Determine the (X, Y) coordinate at the center of the cell enclosing the given text.  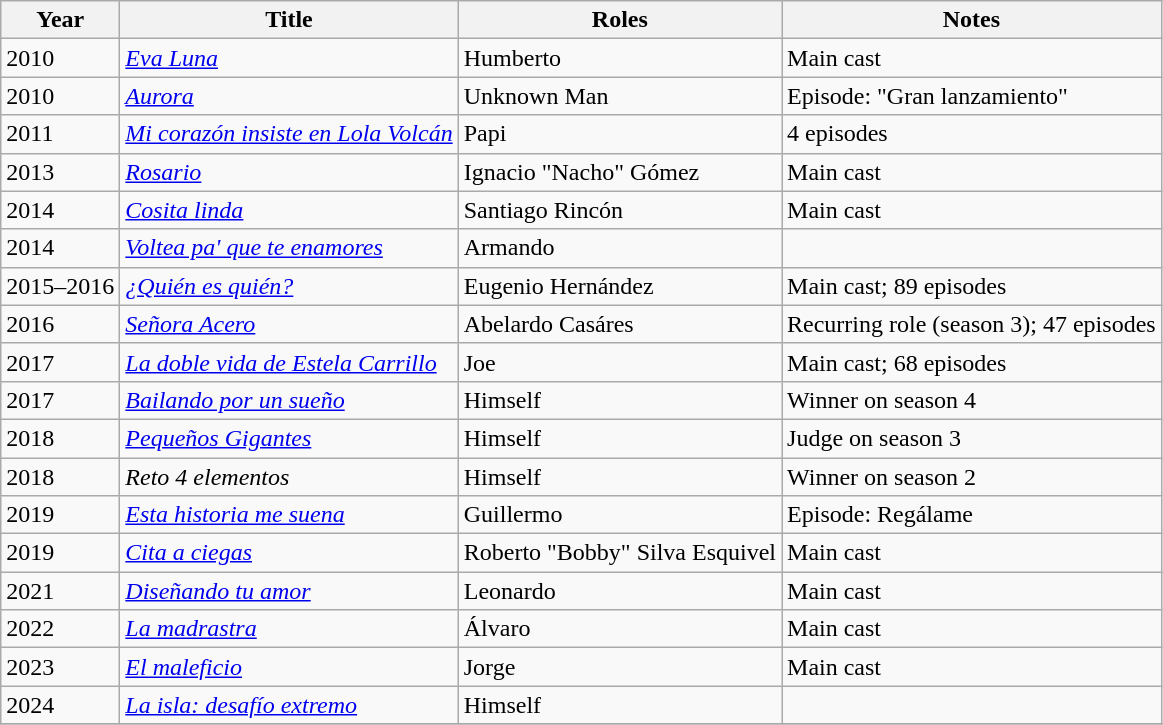
El maleficio (289, 667)
Rosario (289, 172)
Year (60, 20)
Pequeños Gigantes (289, 438)
Winner on season 2 (972, 477)
2023 (60, 667)
Bailando por un sueño (289, 400)
2016 (60, 324)
Jorge (620, 667)
Title (289, 20)
¿Quién es quién? (289, 286)
2022 (60, 629)
Papi (620, 134)
La madrastra (289, 629)
Main cast; 68 episodes (972, 362)
Episode: "Gran lanzamiento" (972, 96)
4 episodes (972, 134)
Cita a ciegas (289, 553)
Abelardo Casáres (620, 324)
Roberto "Bobby" Silva Esquivel (620, 553)
Señora Acero (289, 324)
2021 (60, 591)
La doble vida de Estela Carrillo (289, 362)
Episode: Regálame (972, 515)
Esta historia me suena (289, 515)
2015–2016 (60, 286)
2024 (60, 705)
Leonardo (620, 591)
Humberto (620, 58)
Armando (620, 248)
Cosita linda (289, 210)
Winner on season 4 (972, 400)
Ignacio "Nacho" Gómez (620, 172)
Voltea pa' que te enamores (289, 248)
Main cast; 89 episodes (972, 286)
Unknown Man (620, 96)
Judge on season 3 (972, 438)
Reto 4 elementos (289, 477)
Diseñando tu amor (289, 591)
Eugenio Hernández (620, 286)
2011 (60, 134)
Aurora (289, 96)
Guillermo (620, 515)
Notes (972, 20)
La isla: desafío extremo (289, 705)
Álvaro (620, 629)
Joe (620, 362)
Roles (620, 20)
Santiago Rincón (620, 210)
2013 (60, 172)
Mi corazón insiste en Lola Volcán (289, 134)
Eva Luna (289, 58)
Recurring role (season 3); 47 episodes (972, 324)
